Extract the [X, Y] coordinate from the center of the cell holding the provided text.  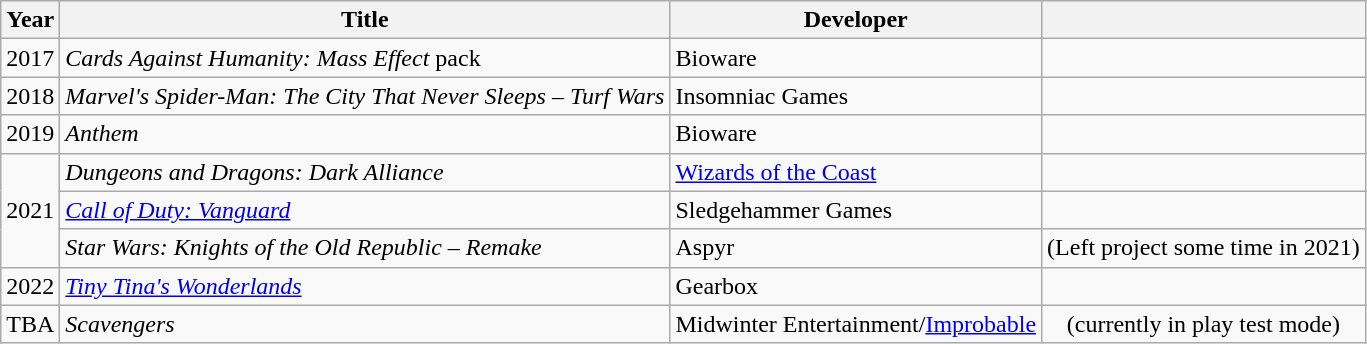
Cards Against Humanity: Mass Effect pack [365, 58]
TBA [30, 324]
Marvel's Spider-Man: The City That Never Sleeps – Turf Wars [365, 96]
(Left project some time in 2021) [1204, 248]
Wizards of the Coast [856, 172]
2017 [30, 58]
Year [30, 20]
Aspyr [856, 248]
Tiny Tina's Wonderlands [365, 286]
Call of Duty: Vanguard [365, 210]
Gearbox [856, 286]
2022 [30, 286]
2018 [30, 96]
2021 [30, 210]
Developer [856, 20]
Title [365, 20]
(currently in play test mode) [1204, 324]
Insomniac Games [856, 96]
Anthem [365, 134]
Sledgehammer Games [856, 210]
2019 [30, 134]
Star Wars: Knights of the Old Republic – Remake [365, 248]
Midwinter Entertainment/Improbable [856, 324]
Dungeons and Dragons: Dark Alliance [365, 172]
Scavengers [365, 324]
